Pinpoint the cell where the given text exists, returning its [X, Y] midpoint coordinate. 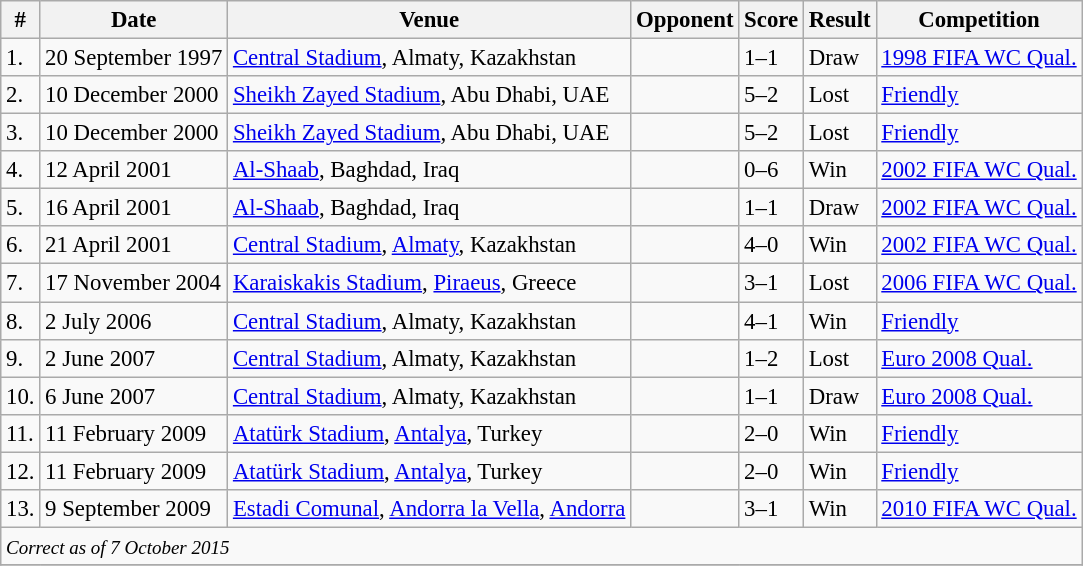
2. [20, 95]
16 April 2001 [134, 208]
Estadi Comunal, Andorra la Vella, Andorra [430, 509]
2 June 2007 [134, 358]
Date [134, 20]
2 July 2006 [134, 321]
1998 FIFA WC Qual. [979, 58]
Venue [430, 20]
9. [20, 358]
3. [20, 133]
17 November 2004 [134, 283]
20 September 1997 [134, 58]
0–6 [772, 170]
Result [840, 20]
2006 FIFA WC Qual. [979, 283]
4–1 [772, 321]
1. [20, 58]
Competition [979, 20]
Opponent [685, 20]
10. [20, 396]
Karaiskakis Stadium, Piraeus, Greece [430, 283]
6 June 2007 [134, 396]
4. [20, 170]
4–0 [772, 245]
6. [20, 245]
2010 FIFA WC Qual. [979, 509]
Score [772, 20]
8. [20, 321]
Correct as of 7 October 2015 [542, 546]
1–2 [772, 358]
9 September 2009 [134, 509]
13. [20, 509]
# [20, 20]
21 April 2001 [134, 245]
7. [20, 283]
5. [20, 208]
12. [20, 471]
11. [20, 433]
12 April 2001 [134, 170]
